Extract the [x, y] coordinate from the center of the cell holding the provided text.  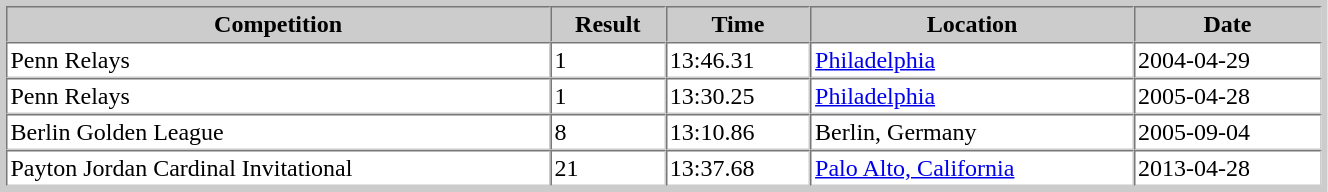
Result [608, 24]
2004-04-29 [1228, 60]
2005-04-28 [1228, 96]
13:37.68 [738, 168]
2005-09-04 [1228, 132]
13:46.31 [738, 60]
2013-04-28 [1228, 168]
Time [738, 24]
Berlin Golden League [278, 132]
13:10.86 [738, 132]
8 [608, 132]
13:30.25 [738, 96]
Palo Alto, California [972, 168]
21 [608, 168]
Date [1228, 24]
Competition [278, 24]
Berlin, Germany [972, 132]
Payton Jordan Cardinal Invitational [278, 168]
Location [972, 24]
